Provide the (x, y) coordinate of the cell's center where the given text is located.  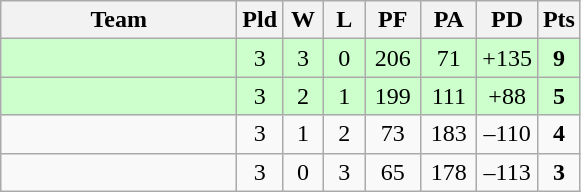
111 (449, 96)
199 (393, 96)
Pld (260, 20)
PA (449, 20)
73 (393, 134)
Team (119, 20)
65 (393, 172)
–110 (508, 134)
L (344, 20)
–113 (508, 172)
9 (558, 58)
PF (393, 20)
Pts (558, 20)
+135 (508, 58)
5 (558, 96)
W (304, 20)
178 (449, 172)
206 (393, 58)
+88 (508, 96)
PD (508, 20)
71 (449, 58)
183 (449, 134)
4 (558, 134)
